Extract the [x, y] coordinate from the center of the cell holding the provided text.  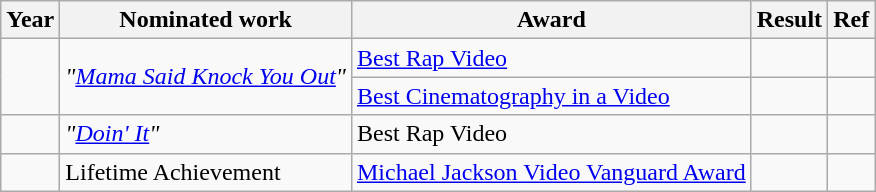
Lifetime Achievement [206, 172]
Nominated work [206, 20]
Best Cinematography in a Video [551, 96]
Michael Jackson Video Vanguard Award [551, 172]
Result [789, 20]
Ref [852, 20]
"Doin' It" [206, 134]
"Mama Said Knock You Out" [206, 77]
Award [551, 20]
Year [30, 20]
